Extract the (x, y) coordinate from the center of the cell holding the provided text.  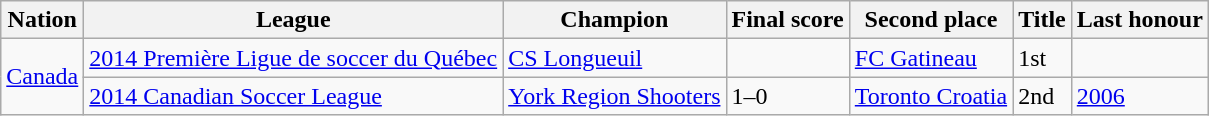
Toronto Croatia (930, 96)
Last honour (1140, 20)
League (294, 20)
Second place (930, 20)
2006 (1140, 96)
Champion (614, 20)
1st (1042, 58)
CS Longueuil (614, 58)
Nation (42, 20)
2014 Canadian Soccer League (294, 96)
2nd (1042, 96)
Canada (42, 77)
York Region Shooters (614, 96)
1–0 (788, 96)
Title (1042, 20)
Final score (788, 20)
FC Gatineau (930, 58)
2014 Première Ligue de soccer du Québec (294, 58)
